Find where the given text appears and provide that cell's center as (X, Y) coordinate. 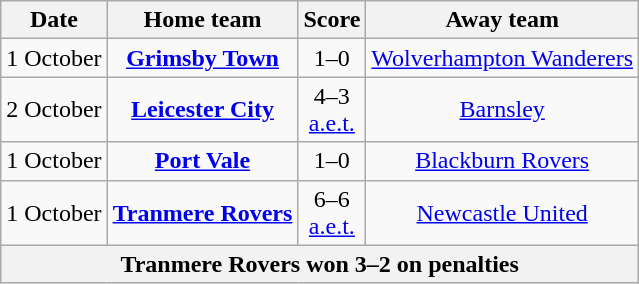
Wolverhampton Wanderers (502, 58)
2 October (54, 110)
Blackburn Rovers (502, 161)
4–3 a.e.t. (332, 110)
Port Vale (202, 161)
Newcastle United (502, 212)
Date (54, 20)
Away team (502, 20)
Home team (202, 20)
Leicester City (202, 110)
Score (332, 20)
6–6 a.e.t. (332, 212)
Grimsby Town (202, 58)
Tranmere Rovers won 3–2 on penalties (320, 264)
Tranmere Rovers (202, 212)
Barnsley (502, 110)
